Determine the (x, y) coordinate at the center of the cell enclosing the given text.  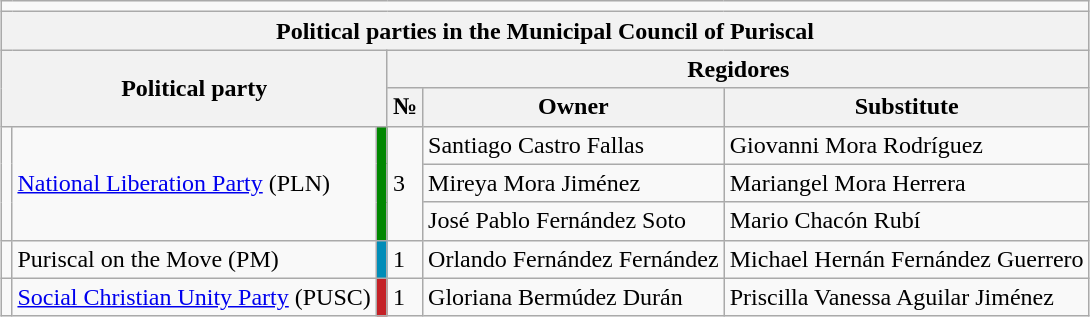
Mireya Mora Jiménez (574, 183)
Regidores (738, 69)
3 (404, 183)
Orlando Fernández Fernández (574, 259)
Social Christian Unity Party (PUSC) (194, 297)
№ (404, 107)
Puriscal on the Move (PM) (194, 259)
Owner (574, 107)
Gloriana Bermúdez Durán (574, 297)
Substitute (906, 107)
Political party (194, 88)
Michael Hernán Fernández Guerrero (906, 259)
Mariangel Mora Herrera (906, 183)
Santiago Castro Fallas (574, 145)
Mario Chacón Rubí (906, 221)
José Pablo Fernández Soto (574, 221)
National Liberation Party (PLN) (194, 183)
Priscilla Vanessa Aguilar Jiménez (906, 297)
Political parties in the Municipal Council of Puriscal (545, 31)
Giovanni Mora Rodríguez (906, 145)
